For the text-containing cell, return its midpoint in [X, Y] coordinate format. 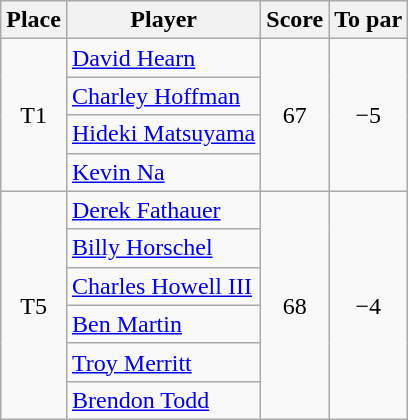
Charles Howell III [163, 286]
Hideki Matsuyama [163, 134]
Player [163, 20]
Kevin Na [163, 172]
To par [368, 20]
Place [34, 20]
Brendon Todd [163, 400]
Charley Hoffman [163, 96]
T5 [34, 305]
68 [295, 305]
Billy Horschel [163, 248]
T1 [34, 115]
David Hearn [163, 58]
Derek Fathauer [163, 210]
Ben Martin [163, 324]
−4 [368, 305]
Troy Merritt [163, 362]
67 [295, 115]
Score [295, 20]
−5 [368, 115]
